Locate the cell with the specified text and output its (X, Y) center coordinate. 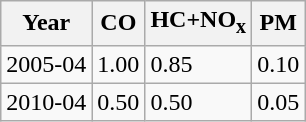
2005-04 (46, 64)
0.10 (278, 64)
Year (46, 23)
PM (278, 23)
0.05 (278, 102)
CO (118, 23)
1.00 (118, 64)
2010-04 (46, 102)
0.85 (198, 64)
HC+NOx (198, 23)
